Output the (X, Y) coordinate of the center of the cell containing the given text.  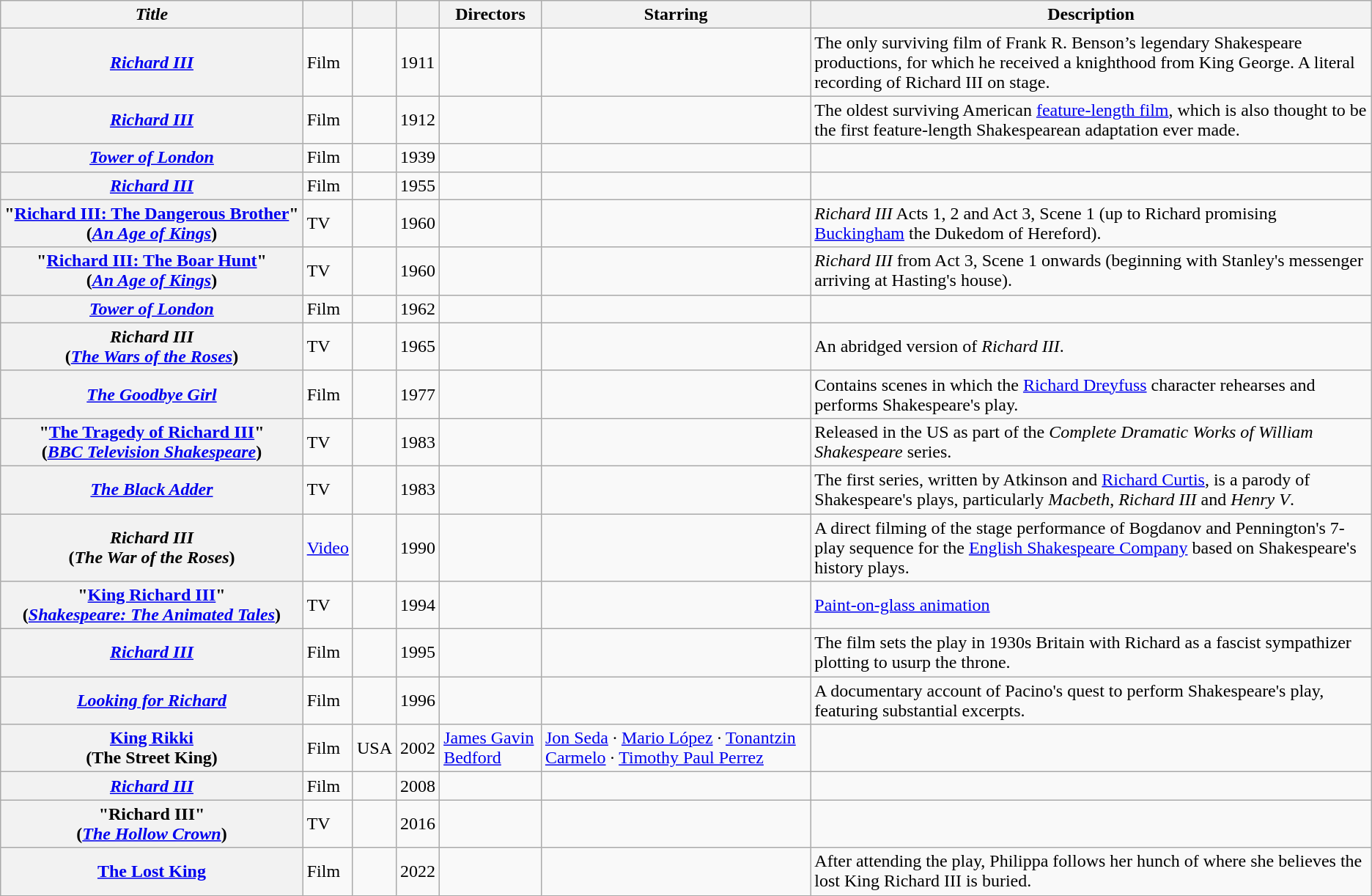
Starring (676, 15)
Video (328, 547)
Richard III(The War of the Roses) (152, 547)
1977 (418, 394)
2022 (418, 871)
USA (374, 748)
1939 (418, 158)
The Black Adder (152, 490)
The Lost King (152, 871)
The film sets the play in 1930s Britain with Richard as a fascist sympathizer plotting to usurp the throne. (1091, 653)
A documentary account of Pacino's quest to perform Shakespeare's play, featuring substantial excerpts. (1091, 701)
The oldest surviving American feature-length film, which is also thought to be the first feature-length Shakespearean adaptation ever made. (1091, 120)
Jon Seda · Mario López · Tonantzin Carmelo · Timothy Paul Perrez (676, 748)
1996 (418, 701)
Released in the US as part of the Complete Dramatic Works of William Shakespeare series. (1091, 441)
2016 (418, 824)
1965 (418, 346)
"Richard III: The Boar Hunt"(An Age of Kings) (152, 271)
The Goodbye Girl (152, 394)
1995 (418, 653)
James Gavin Bedford (491, 748)
1994 (418, 606)
"Richard III"(The Hollow Crown) (152, 824)
Richard III Acts 1, 2 and Act 3, Scene 1 (up to Richard promising Buckingham the Dukedom of Hereford). (1091, 223)
Directors (491, 15)
"The Tragedy of Richard III"(BBC Television Shakespeare) (152, 441)
1912 (418, 120)
2008 (418, 786)
1911 (418, 62)
Looking for Richard (152, 701)
Contains scenes in which the Richard Dreyfuss character rehearses and performs Shakespeare's play. (1091, 394)
Description (1091, 15)
Title (152, 15)
Richard III(The Wars of the Roses) (152, 346)
The first series, written by Atkinson and Richard Curtis, is a parody of Shakespeare's plays, particularly Macbeth, Richard III and Henry V. (1091, 490)
1990 (418, 547)
An abridged version of Richard III. (1091, 346)
1955 (418, 186)
"King Richard III"(Shakespeare: The Animated Tales) (152, 606)
King Rikki(The Street King) (152, 748)
Paint-on-glass animation (1091, 606)
2002 (418, 748)
"Richard III: The Dangerous Brother"(An Age of Kings) (152, 223)
After attending the play, Philippa follows her hunch of where she believes the lost King Richard III is buried. (1091, 871)
1962 (418, 309)
Richard III from Act 3, Scene 1 onwards (beginning with Stanley's messenger arriving at Hasting's house). (1091, 271)
